Search for the cell housing the specified text and yield its (X, Y) center coordinate. 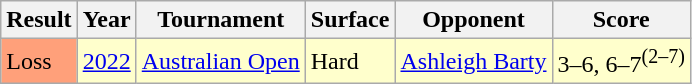
Opponent (474, 20)
Loss (39, 62)
Hard (350, 62)
Year (106, 20)
3–6, 6–7(2–7) (621, 62)
2022 (106, 62)
Score (621, 20)
Australian Open (220, 62)
Result (39, 20)
Surface (350, 20)
Tournament (220, 20)
Ashleigh Barty (474, 62)
